Provide the [X, Y] coordinate of the cell's center where the given text is located.  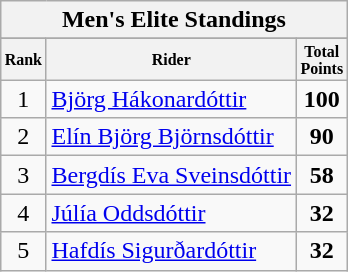
Bergdís Eva Sveinsdóttir [172, 175]
TotalPoints [322, 60]
90 [322, 137]
5 [24, 251]
Rider [172, 60]
100 [322, 99]
4 [24, 213]
1 [24, 99]
Júlía Oddsdóttir [172, 213]
Elín Björg Björnsdóttir [172, 137]
3 [24, 175]
58 [322, 175]
Hafdís Sigurðardóttir [172, 251]
Björg Hákonardóttir [172, 99]
2 [24, 137]
Men's Elite Standings [174, 20]
Rank [24, 60]
